Detect which cell encompasses the target text, then output its [X, Y] center coordinate. 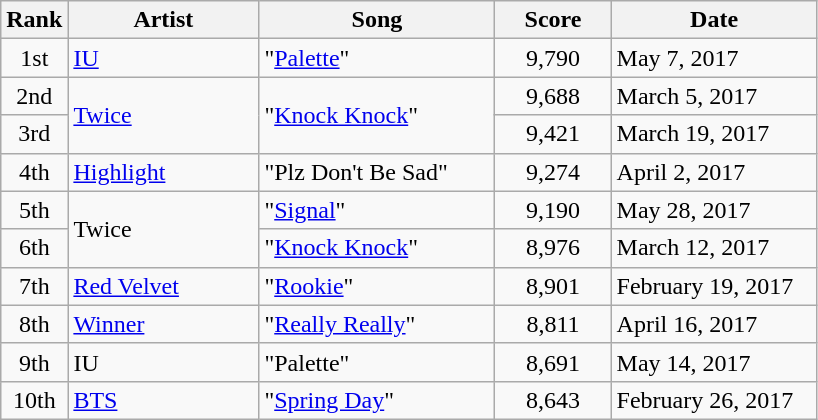
BTS [164, 400]
3rd [34, 134]
9th [34, 362]
"Plz Don't Be Sad" [377, 172]
Red Velvet [164, 286]
9,790 [553, 58]
Score [553, 20]
5th [34, 210]
8,643 [553, 400]
9,421 [553, 134]
"Spring Day" [377, 400]
March 12, 2017 [714, 248]
May 14, 2017 [714, 362]
8th [34, 324]
Highlight [164, 172]
6th [34, 248]
Winner [164, 324]
"Rookie" [377, 286]
"Signal" [377, 210]
May 28, 2017 [714, 210]
2nd [34, 96]
April 2, 2017 [714, 172]
9,190 [553, 210]
1st [34, 58]
February 19, 2017 [714, 286]
February 26, 2017 [714, 400]
4th [34, 172]
March 19, 2017 [714, 134]
10th [34, 400]
8,691 [553, 362]
9,274 [553, 172]
April 16, 2017 [714, 324]
8,811 [553, 324]
May 7, 2017 [714, 58]
Rank [34, 20]
March 5, 2017 [714, 96]
Date [714, 20]
9,688 [553, 96]
Artist [164, 20]
Song [377, 20]
"Really Really" [377, 324]
8,901 [553, 286]
8,976 [553, 248]
7th [34, 286]
